Scan for the cell matching the given text and deliver its (x, y) coordinate at center. 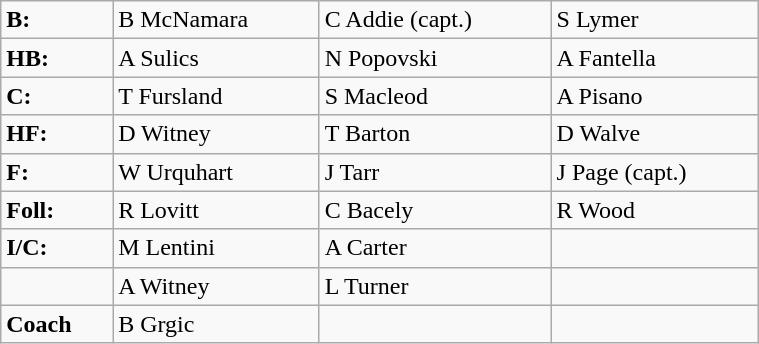
N Popovski (435, 58)
J Page (capt.) (654, 172)
A Carter (435, 248)
T Barton (435, 134)
HF: (57, 134)
Foll: (57, 210)
L Turner (435, 286)
C Bacely (435, 210)
R Wood (654, 210)
T Fursland (216, 96)
A Fantella (654, 58)
W Urquhart (216, 172)
D Witney (216, 134)
C Addie (capt.) (435, 20)
B McNamara (216, 20)
B Grgic (216, 324)
C: (57, 96)
S Macleod (435, 96)
I/C: (57, 248)
F: (57, 172)
J Tarr (435, 172)
D Walve (654, 134)
HB: (57, 58)
R Lovitt (216, 210)
M Lentini (216, 248)
Coach (57, 324)
A Pisano (654, 96)
S Lymer (654, 20)
A Witney (216, 286)
A Sulics (216, 58)
B: (57, 20)
